Identify which cell holds the provided text, then report its [x, y] central coordinate. 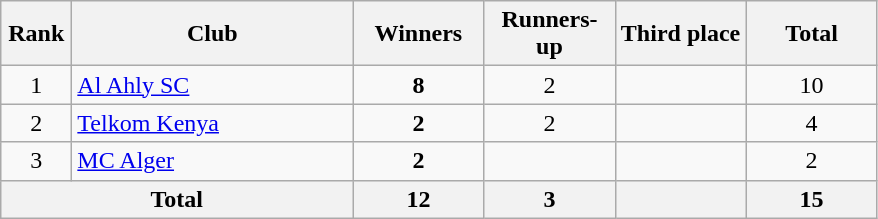
15 [812, 199]
4 [812, 123]
Club [212, 34]
12 [418, 199]
Third place [680, 34]
10 [812, 85]
1 [36, 85]
8 [418, 85]
Runners-up [550, 34]
Telkom Kenya [212, 123]
Al Ahly SC [212, 85]
Rank [36, 34]
MC Alger [212, 161]
Winners [418, 34]
